Find where the given text appears and provide that cell's center as (x, y) coordinate. 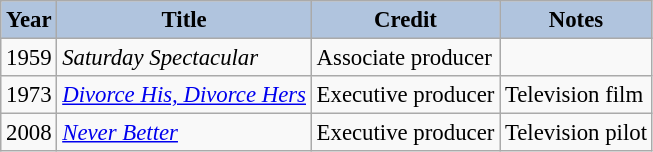
Title (184, 20)
Associate producer (405, 58)
1973 (29, 95)
Television film (576, 95)
Divorce His, Divorce Hers (184, 95)
Never Better (184, 133)
Television pilot (576, 133)
Notes (576, 20)
Saturday Spectacular (184, 58)
Credit (405, 20)
2008 (29, 133)
1959 (29, 58)
Year (29, 20)
